Identify which cell holds the provided text, then report its (x, y) central coordinate. 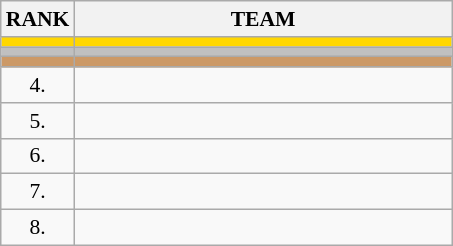
4. (38, 85)
TEAM (262, 19)
7. (38, 192)
5. (38, 121)
RANK (38, 19)
8. (38, 228)
6. (38, 156)
